Identify which cell holds the provided text, then report its [X, Y] central coordinate. 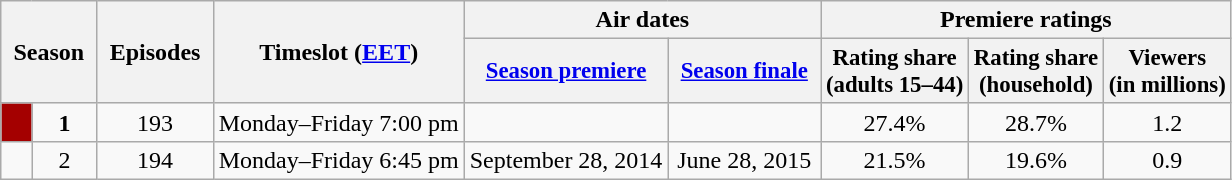
Premiere ratings [1026, 20]
Episodes [155, 52]
Monday–Friday 7:00 pm [338, 122]
Monday–Friday 6:45 pm [338, 160]
Viewers(in millions) [1167, 72]
Season [49, 52]
19.6% [1036, 160]
21.5% [895, 160]
Air dates [642, 20]
Rating share(household) [1036, 72]
Season premiere [566, 72]
0.9 [1167, 160]
28.7% [1036, 122]
1.2 [1167, 122]
Rating share(adults 15–44) [895, 72]
193 [155, 122]
Season finale [744, 72]
27.4% [895, 122]
2 [64, 160]
Timeslot (EET) [338, 52]
1 [64, 122]
June 28, 2015 [744, 160]
September 28, 2014 [566, 160]
194 [155, 160]
